Locate the cell with the specified text and output its [x, y] center coordinate. 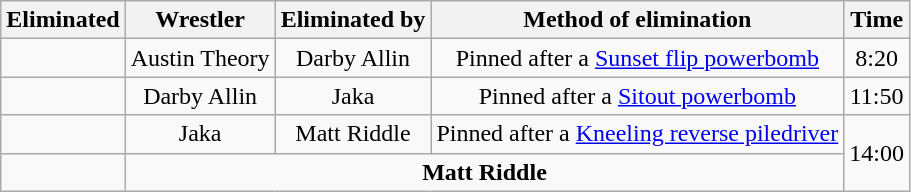
11:50 [877, 96]
Pinned after a Sitout powerbomb [638, 96]
Time [877, 20]
Method of elimination [638, 20]
8:20 [877, 58]
Pinned after a Sunset flip powerbomb [638, 58]
Eliminated by [353, 20]
Pinned after a Kneeling reverse piledriver [638, 134]
Wrestler [200, 20]
Austin Theory [200, 58]
14:00 [877, 153]
Eliminated [63, 20]
